Return the [X, Y] coordinate for the center point of the cell that contains the specified text.  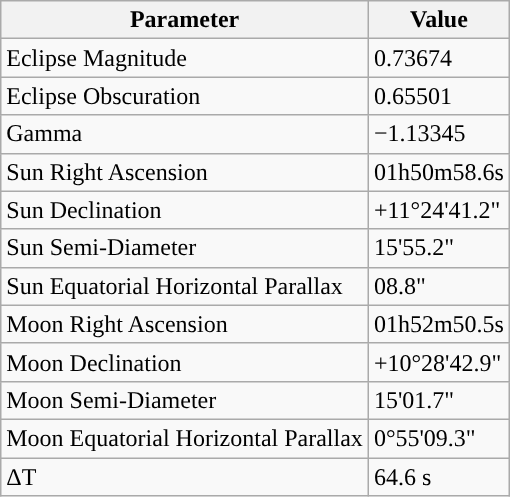
Sun Declination [185, 210]
Parameter [185, 20]
Value [438, 20]
Moon Declination [185, 362]
01h50m58.6s [438, 172]
Sun Equatorial Horizontal Parallax [185, 286]
Moon Equatorial Horizontal Parallax [185, 438]
+10°28'42.9" [438, 362]
Moon Semi-Diameter [185, 400]
Sun Semi-Diameter [185, 248]
Eclipse Obscuration [185, 96]
08.8" [438, 286]
64.6 s [438, 477]
Moon Right Ascension [185, 324]
−1.13345 [438, 134]
0.65501 [438, 96]
Sun Right Ascension [185, 172]
15'01.7" [438, 400]
Eclipse Magnitude [185, 58]
01h52m50.5s [438, 324]
+11°24'41.2" [438, 210]
0.73674 [438, 58]
ΔT [185, 477]
Gamma [185, 134]
15'55.2" [438, 248]
0°55'09.3" [438, 438]
